Provide the [x, y] coordinate of the cell's center where the given text is located.  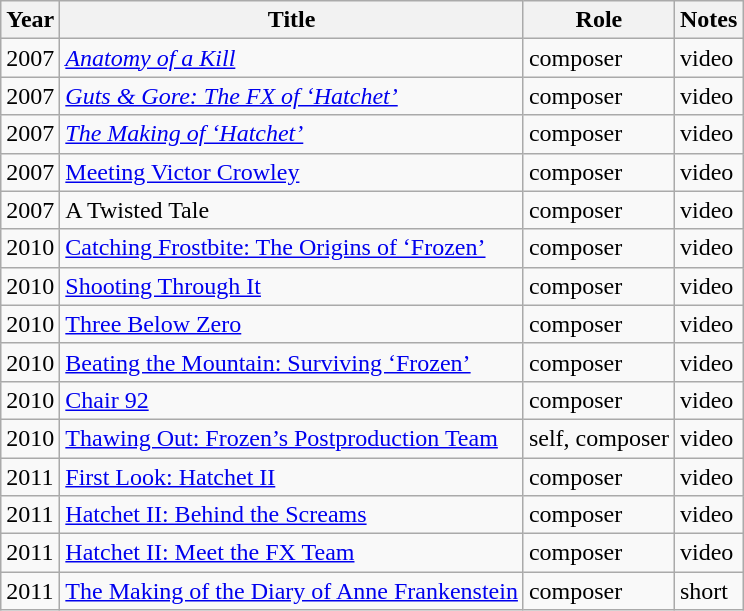
self, composer [598, 438]
short [708, 591]
The Making of ‘Hatchet’ [292, 134]
Year [30, 20]
Thawing Out: Frozen’s Postproduction Team [292, 438]
Three Below Zero [292, 324]
First Look: Hatchet II [292, 477]
Chair 92 [292, 400]
Anatomy of a Kill [292, 58]
Title [292, 20]
Guts & Gore: The FX of ‘Hatchet’ [292, 96]
Beating the Mountain: Surviving ‘Frozen’ [292, 362]
The Making of the Diary of Anne Frankenstein [292, 591]
Notes [708, 20]
Shooting Through It [292, 286]
Hatchet II: Meet the FX Team [292, 553]
Meeting Victor Crowley [292, 172]
Role [598, 20]
A Twisted Tale [292, 210]
Hatchet II: Behind the Screams [292, 515]
Catching Frostbite: The Origins of ‘Frozen’ [292, 248]
